From the cell containing the given text, extract its center point as (x, y) coordinate. 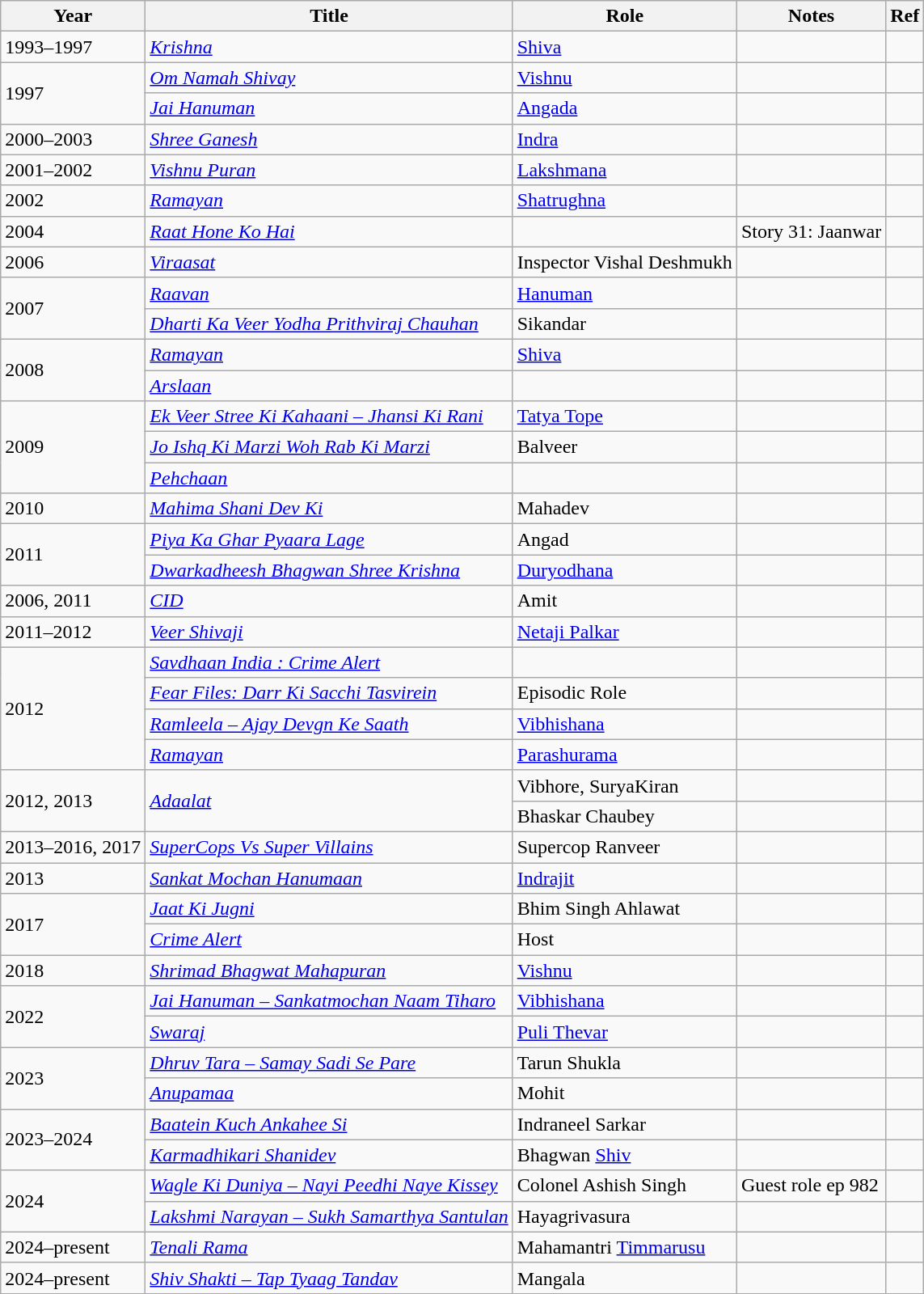
Viraasat (329, 262)
Raat Hone Ko Hai (329, 231)
Netaji Palkar (624, 632)
Indrajit (624, 877)
Lakshmana (624, 170)
Shrimad Bhagwat Mahapuran (329, 970)
Mahadev (624, 509)
2011 (73, 555)
Mahamantri Timmarusu (624, 1247)
2022 (73, 1017)
Savdhaan India : Crime Alert (329, 662)
2000–2003 (73, 139)
Jaat Ki Jugni (329, 909)
Inspector Vishal Deshmukh (624, 262)
Shiv Shakti – Tap Tyaag Tandav (329, 1278)
Swaraj (329, 1032)
2007 (73, 308)
2009 (73, 447)
Piya Ka Ghar Pyaara Lage (329, 539)
2011–2012 (73, 632)
SuperCops Vs Super Villains (329, 847)
Ek Veer Stree Ki Kahaani – Jhansi Ki Rani (329, 417)
Ref (905, 16)
Balveer (624, 447)
2024 (73, 1201)
Fear Files: Darr Ki Sacchi Tasvirein (329, 693)
Year (73, 16)
2013 (73, 877)
Angad (624, 539)
Krishna (329, 47)
Vishnu Puran (329, 170)
Karmadhikari Shanidev (329, 1155)
2013–2016, 2017 (73, 847)
Pehchaan (329, 478)
Indra (624, 139)
Sikandar (624, 323)
Raavan (329, 293)
2017 (73, 924)
Episodic Role (624, 693)
Crime Alert (329, 940)
2006 (73, 262)
Arslaan (329, 386)
2012 (73, 708)
Supercop Ranveer (624, 847)
Mohit (624, 1093)
Jai Hanuman – Sankatmochan Naam Tiharo (329, 1001)
Tarun Shukla (624, 1063)
Hanuman (624, 293)
2008 (73, 370)
1993–1997 (73, 47)
Host (624, 940)
Duryodhana (624, 570)
Baatein Kuch Ankahee Si (329, 1124)
Adaalat (329, 801)
2004 (73, 231)
Story 31: Jaanwar (811, 231)
Om Namah Shivay (329, 78)
2002 (73, 201)
Parashurama (624, 755)
Bhaskar Chaubey (624, 816)
Ramleela – Ajay Devgn Ke Saath (329, 724)
2001–2002 (73, 170)
Indraneel Sarkar (624, 1124)
2023 (73, 1078)
Lakshmi Narayan – Sukh Samarthya Santulan (329, 1216)
Dwarkadheesh Bhagwan Shree Krishna (329, 570)
Dhruv Tara – Samay Sadi Se Pare (329, 1063)
Puli Thevar (624, 1032)
Dharti Ka Veer Yodha Prithviraj Chauhan (329, 323)
Tatya Tope (624, 417)
Colonel Ashish Singh (624, 1186)
Jai Hanuman (329, 108)
Shree Ganesh (329, 139)
Role (624, 16)
Angada (624, 108)
CID (329, 601)
Mahima Shani Dev Ki (329, 509)
Bhim Singh Ahlawat (624, 909)
Shatrughna (624, 201)
Sankat Mochan Hanumaan (329, 877)
Bhagwan Shiv (624, 1155)
Mangala (624, 1278)
Tenali Rama (329, 1247)
Notes (811, 16)
2006, 2011 (73, 601)
Hayagrivasura (624, 1216)
1997 (73, 93)
2012, 2013 (73, 801)
2010 (73, 509)
Guest role ep 982 (811, 1186)
2023–2024 (73, 1140)
Anupamaa (329, 1093)
Jo Ishq Ki Marzi Woh Rab Ki Marzi (329, 447)
Amit (624, 601)
2018 (73, 970)
Wagle Ki Duniya – Nayi Peedhi Naye Kissey (329, 1186)
Title (329, 16)
Veer Shivaji (329, 632)
Vibhore, SuryaKiran (624, 785)
